Find where the given text appears and provide that cell's center as (x, y) coordinate. 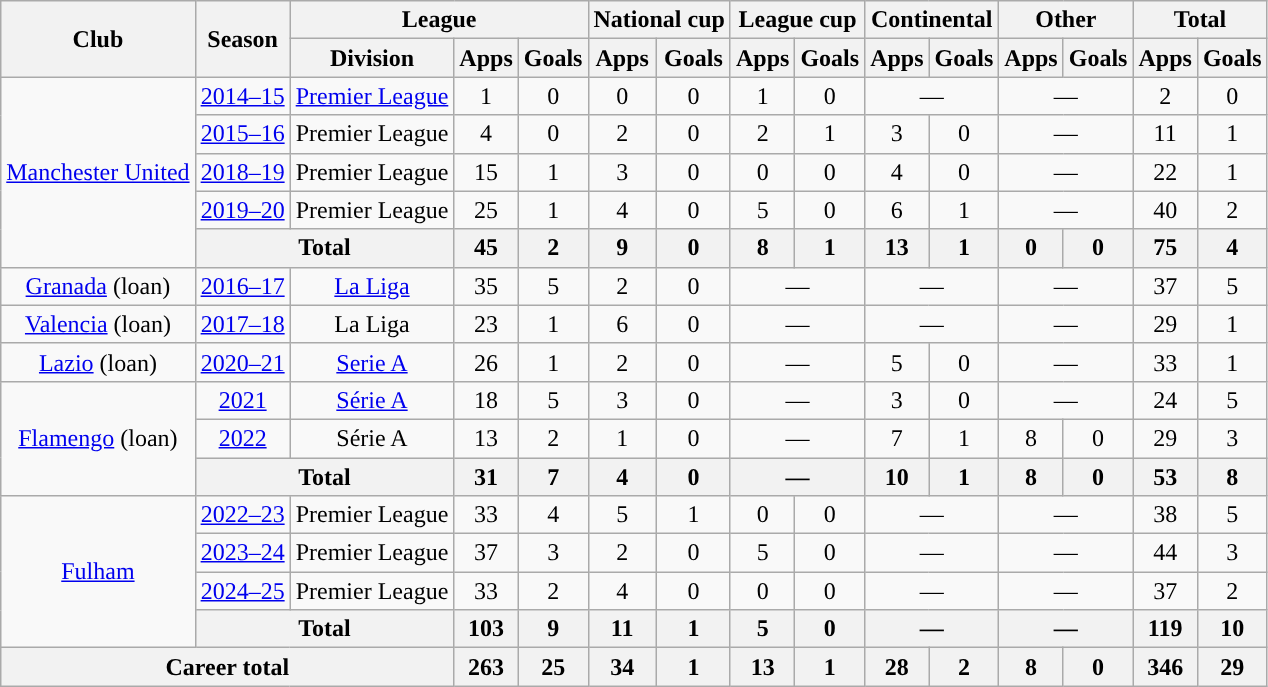
34 (622, 667)
24 (1165, 400)
League (439, 20)
Continental (932, 20)
103 (486, 629)
2018–19 (242, 172)
2014–15 (242, 96)
Career total (228, 667)
346 (1165, 667)
119 (1165, 629)
38 (1165, 515)
Valencia (loan) (98, 324)
Granada (loan) (98, 286)
Manchester United (98, 172)
2015–16 (242, 134)
22 (1165, 172)
2021 (242, 400)
15 (486, 172)
35 (486, 286)
Flamengo (loan) (98, 438)
26 (486, 362)
2023–24 (242, 553)
45 (486, 248)
263 (486, 667)
National cup (659, 20)
Other (1066, 20)
44 (1165, 553)
31 (486, 477)
23 (486, 324)
Fulham (98, 572)
2022–23 (242, 515)
53 (1165, 477)
Lazio (loan) (98, 362)
2017–18 (242, 324)
75 (1165, 248)
40 (1165, 210)
League cup (797, 20)
2019–20 (242, 210)
Season (242, 39)
2016–17 (242, 286)
Club (98, 39)
2020–21 (242, 362)
18 (486, 400)
2022 (242, 438)
Serie A (372, 362)
28 (897, 667)
Division (372, 58)
2024–25 (242, 591)
